Pinpoint the cell where the given text exists, returning its [x, y] midpoint coordinate. 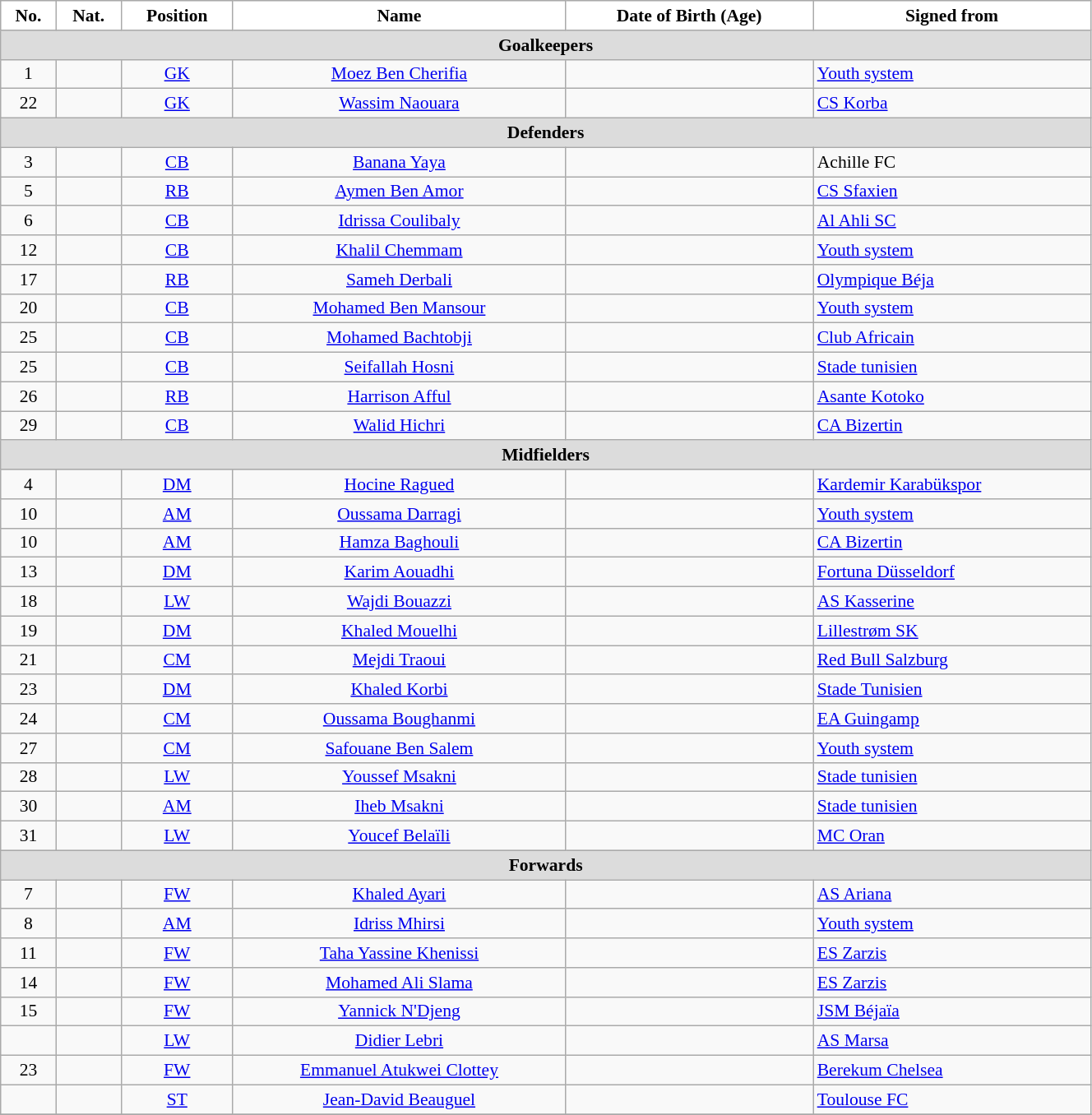
Fortuna Düsseldorf [952, 572]
Position [177, 16]
Olympique Béja [952, 280]
Moez Ben Cherifia [399, 74]
Khalil Chemmam [399, 250]
Jean-David Beauguel [399, 1099]
4 [28, 484]
AS Ariana [952, 895]
Date of Birth (Age) [689, 16]
Achille FC [952, 162]
Mejdi Traoui [399, 660]
EA Guingamp [952, 719]
Sameh Derbali [399, 280]
Walid Hichri [399, 426]
Aymen Ben Amor [399, 192]
AS Kasserine [952, 602]
Yannick N'Djeng [399, 1011]
Karim Aouadhi [399, 572]
14 [28, 983]
Hocine Ragued [399, 484]
Red Bull Salzburg [952, 660]
Name [399, 16]
15 [28, 1011]
Idrissa Coulibaly [399, 221]
5 [28, 192]
21 [28, 660]
JSM Béjaïa [952, 1011]
Khaled Mouelhi [399, 631]
8 [28, 924]
Youcef Belaïli [399, 836]
MC Oran [952, 836]
Kardemir Karabükspor [952, 484]
31 [28, 836]
CS Sfaxien [952, 192]
ST [177, 1099]
Mohamed Ben Mansour [399, 308]
17 [28, 280]
Didier Lebri [399, 1041]
3 [28, 162]
Midfielders [546, 456]
Stade Tunisien [952, 690]
Defenders [546, 133]
Lillestrøm SK [952, 631]
Taha Yassine Khenissi [399, 953]
Berekum Chelsea [952, 1071]
Mohamed Bachtobji [399, 338]
7 [28, 895]
18 [28, 602]
Al Ahli SC [952, 221]
22 [28, 104]
Seifallah Hosni [399, 368]
Nat. [89, 16]
Emmanuel Atukwei Clottey [399, 1071]
13 [28, 572]
1 [28, 74]
Youssef Msakni [399, 777]
24 [28, 719]
Asante Kotoko [952, 396]
Harrison Afful [399, 396]
Mohamed Ali Slama [399, 983]
Wassim Naouara [399, 104]
Signed from [952, 16]
19 [28, 631]
29 [28, 426]
27 [28, 748]
Toulouse FC [952, 1099]
Iheb Msakni [399, 807]
30 [28, 807]
Club Africain [952, 338]
12 [28, 250]
CS Korba [952, 104]
26 [28, 396]
Wajdi Bouazzi [399, 602]
28 [28, 777]
Khaled Korbi [399, 690]
No. [28, 16]
Safouane Ben Salem [399, 748]
Oussama Darragi [399, 514]
11 [28, 953]
6 [28, 221]
Banana Yaya [399, 162]
Oussama Boughanmi [399, 719]
Khaled Ayari [399, 895]
20 [28, 308]
AS Marsa [952, 1041]
Hamza Baghouli [399, 543]
Idriss Mhirsi [399, 924]
Forwards [546, 865]
Goalkeepers [546, 45]
